Return the (X, Y) coordinate for the center point of the cell that contains the specified text.  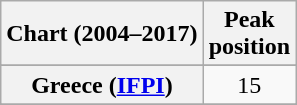
Greece (IFPI) (102, 85)
15 (249, 85)
Chart (2004–2017) (102, 34)
Peakposition (249, 34)
